Find where the given text appears and provide that cell's center as [x, y] coordinate. 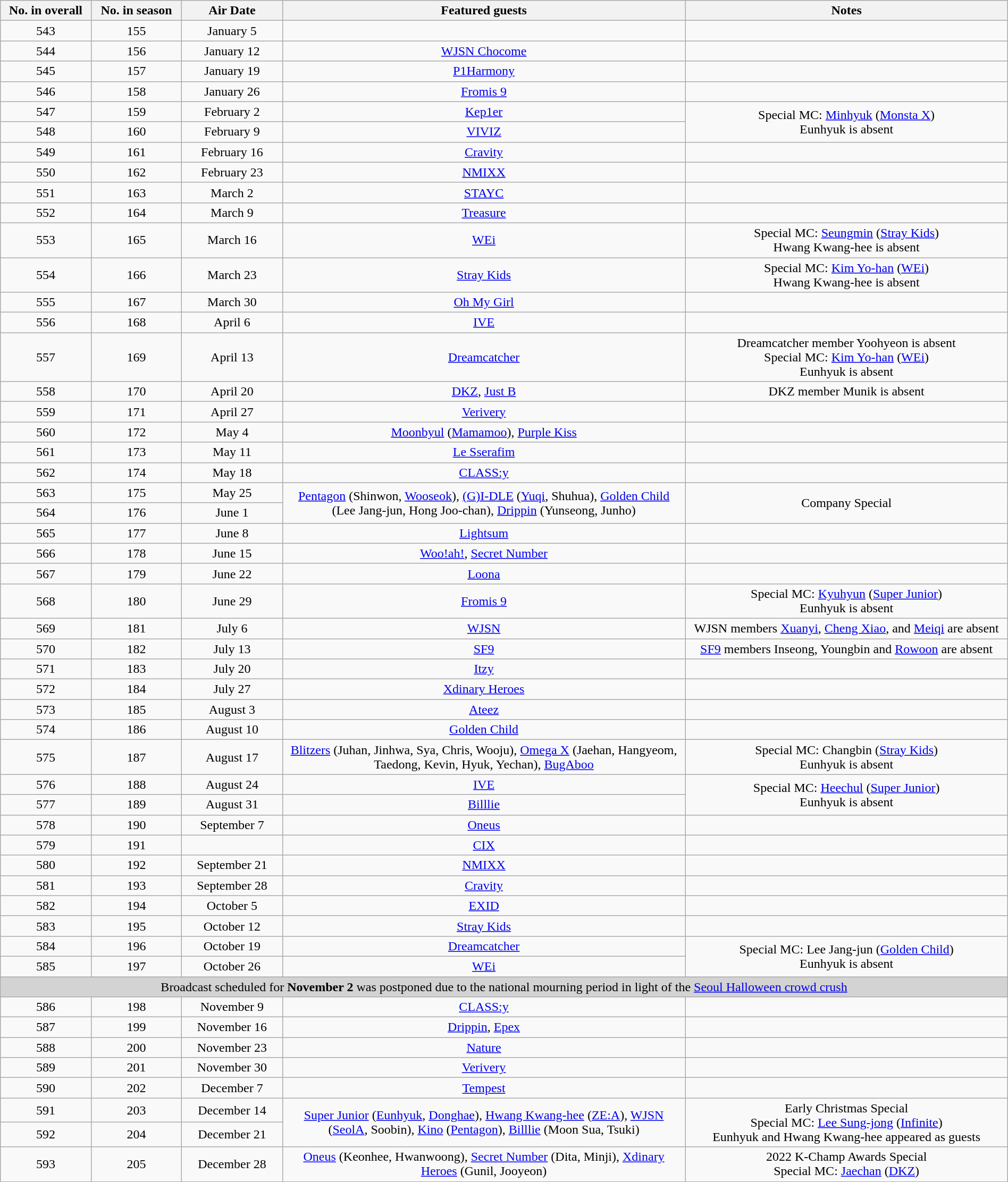
170 [136, 392]
March 2 [232, 192]
No. in season [136, 11]
Special MC: Seungmin (Stray Kids)Hwang Kwang-hee is absent [846, 240]
September 7 [232, 825]
Woo!ah!, Secret Number [484, 553]
558 [46, 392]
VIVIZ [484, 132]
August 31 [232, 805]
551 [46, 192]
175 [136, 493]
Nature [484, 1048]
January 19 [232, 71]
182 [136, 649]
156 [136, 51]
Notes [846, 11]
April 6 [232, 323]
575 [46, 757]
184 [136, 689]
555 [46, 302]
WJSN [484, 628]
564 [46, 513]
July 27 [232, 689]
June 15 [232, 553]
164 [136, 213]
June 1 [232, 513]
549 [46, 152]
December 14 [232, 1110]
552 [46, 213]
July 20 [232, 669]
Treasure [484, 213]
Pentagon (Shinwon, Wooseok), (G)I-DLE (Yuqi, Shuhua), Golden Child (Lee Jang-jun, Hong Joo-chan), Drippin (Yunseong, Junho) [484, 503]
Air Date [232, 11]
587 [46, 1027]
579 [46, 845]
157 [136, 71]
169 [136, 357]
200 [136, 1048]
December 21 [232, 1135]
September 28 [232, 885]
June 29 [232, 601]
586 [46, 1007]
547 [46, 112]
October 26 [232, 966]
Billlie [484, 805]
June 22 [232, 573]
Ateez [484, 710]
592 [46, 1135]
Xdinary Heroes [484, 689]
April 20 [232, 392]
199 [136, 1027]
May 4 [232, 432]
187 [136, 757]
193 [136, 885]
March 23 [232, 274]
174 [136, 472]
August 17 [232, 757]
Loona [484, 573]
Tempest [484, 1088]
No. in overall [46, 11]
178 [136, 553]
Oh My Girl [484, 302]
SF9 members Inseong, Youngbin and Rowoon are absent [846, 649]
583 [46, 926]
November 16 [232, 1027]
May 11 [232, 452]
165 [136, 240]
198 [136, 1007]
Company Special [846, 503]
January 5 [232, 31]
Special MC: Minhyuk (Monsta X)Eunhyuk is absent [846, 122]
570 [46, 649]
Special MC: Kyuhyun (Super Junior)Eunhyuk is absent [846, 601]
CIX [484, 845]
February 23 [232, 172]
160 [136, 132]
560 [46, 432]
Special MC: Changbin (Stray Kids)Eunhyuk is absent [846, 757]
189 [136, 805]
October 12 [232, 926]
August 10 [232, 730]
591 [46, 1110]
166 [136, 274]
543 [46, 31]
192 [136, 865]
554 [46, 274]
November 30 [232, 1068]
Special MC: Kim Yo-han (WEi)Hwang Kwang-hee is absent [846, 274]
WJSN members Xuanyi, Cheng Xiao, and Meiqi are absent [846, 628]
Oneus [484, 825]
October 5 [232, 906]
590 [46, 1088]
July 13 [232, 649]
572 [46, 689]
May 18 [232, 472]
571 [46, 669]
566 [46, 553]
181 [136, 628]
194 [136, 906]
171 [136, 412]
155 [136, 31]
545 [46, 71]
185 [136, 710]
Featured guests [484, 11]
578 [46, 825]
546 [46, 91]
August 24 [232, 784]
565 [46, 533]
197 [136, 966]
August 3 [232, 710]
April 13 [232, 357]
161 [136, 152]
DKZ, Just B [484, 392]
December 7 [232, 1088]
577 [46, 805]
February 2 [232, 112]
191 [136, 845]
March 9 [232, 213]
186 [136, 730]
563 [46, 493]
588 [46, 1048]
Early Christmas SpecialSpecial MC: Lee Sung-jong (Infinite)Eunhyuk and Hwang Kwang-hee appeared as guests [846, 1122]
556 [46, 323]
Golden Child [484, 730]
November 9 [232, 1007]
June 8 [232, 533]
576 [46, 784]
EXID [484, 906]
December 28 [232, 1164]
180 [136, 601]
168 [136, 323]
567 [46, 573]
Itzy [484, 669]
574 [46, 730]
Special MC: Heechul (Super Junior)Eunhyuk is absent [846, 795]
195 [136, 926]
Oneus (Keonhee, Hwanwoong), Secret Number (Dita, Minji), Xdinary Heroes (Gunil, Jooyeon) [484, 1164]
580 [46, 865]
January 12 [232, 51]
581 [46, 885]
STAYC [484, 192]
544 [46, 51]
183 [136, 669]
201 [136, 1068]
February 9 [232, 132]
Drippin, Epex [484, 1027]
582 [46, 906]
February 16 [232, 152]
205 [136, 1164]
November 23 [232, 1048]
569 [46, 628]
177 [136, 533]
188 [136, 784]
Broadcast scheduled for November 2 was postponed due to the national mourning period in light of the Seoul Halloween crowd crush [504, 987]
573 [46, 710]
Dreamcatcher member Yoohyeon is absentSpecial MC: Kim Yo-han (WEi)Eunhyuk is absent [846, 357]
DKZ member Munik is absent [846, 392]
559 [46, 412]
WJSN Chocome [484, 51]
585 [46, 966]
January 26 [232, 91]
562 [46, 472]
162 [136, 172]
550 [46, 172]
Moonbyul (Mamamoo), Purple Kiss [484, 432]
202 [136, 1088]
Special MC: Lee Jang-jun (Golden Child)Eunhyuk is absent [846, 956]
March 30 [232, 302]
April 27 [232, 412]
593 [46, 1164]
196 [136, 946]
553 [46, 240]
Kep1er [484, 112]
158 [136, 91]
589 [46, 1068]
204 [136, 1135]
May 25 [232, 493]
Blitzers (Juhan, Jinhwa, Sya, Chris, Wooju), Omega X (Jaehan, Hangyeom, Taedong, Kevin, Hyuk, Yechan), BugAboo [484, 757]
176 [136, 513]
September 21 [232, 865]
548 [46, 132]
163 [136, 192]
190 [136, 825]
173 [136, 452]
SF9 [484, 649]
Lightsum [484, 533]
172 [136, 432]
Super Junior (Eunhyuk, Donghae), Hwang Kwang-hee (ZE:A), WJSN (SeolA, Soobin), Kino (Pentagon), Billlie (Moon Sua, Tsuki) [484, 1122]
July 6 [232, 628]
561 [46, 452]
203 [136, 1110]
March 16 [232, 240]
584 [46, 946]
Le Sserafim [484, 452]
159 [136, 112]
2022 K-Champ Awards SpecialSpecial MC: Jaechan (DKZ) [846, 1164]
557 [46, 357]
P1Harmony [484, 71]
167 [136, 302]
568 [46, 601]
179 [136, 573]
October 19 [232, 946]
